Return the [X, Y] coordinate for the center point of the cell that contains the specified text.  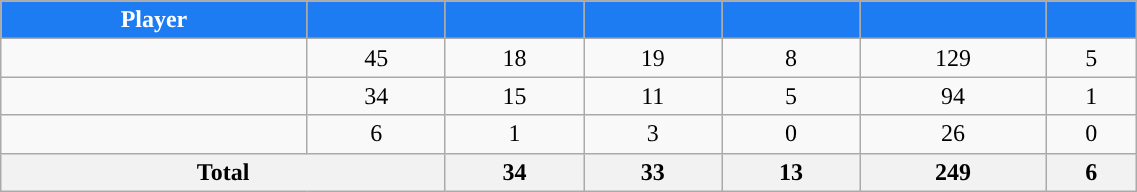
26 [953, 134]
129 [953, 58]
11 [653, 96]
3 [653, 134]
Total [224, 172]
19 [653, 58]
33 [653, 172]
Player [154, 20]
13 [791, 172]
45 [376, 58]
18 [514, 58]
249 [953, 172]
15 [514, 96]
8 [791, 58]
94 [953, 96]
